Determine the (x, y) coordinate at the center of the cell enclosing the given text.  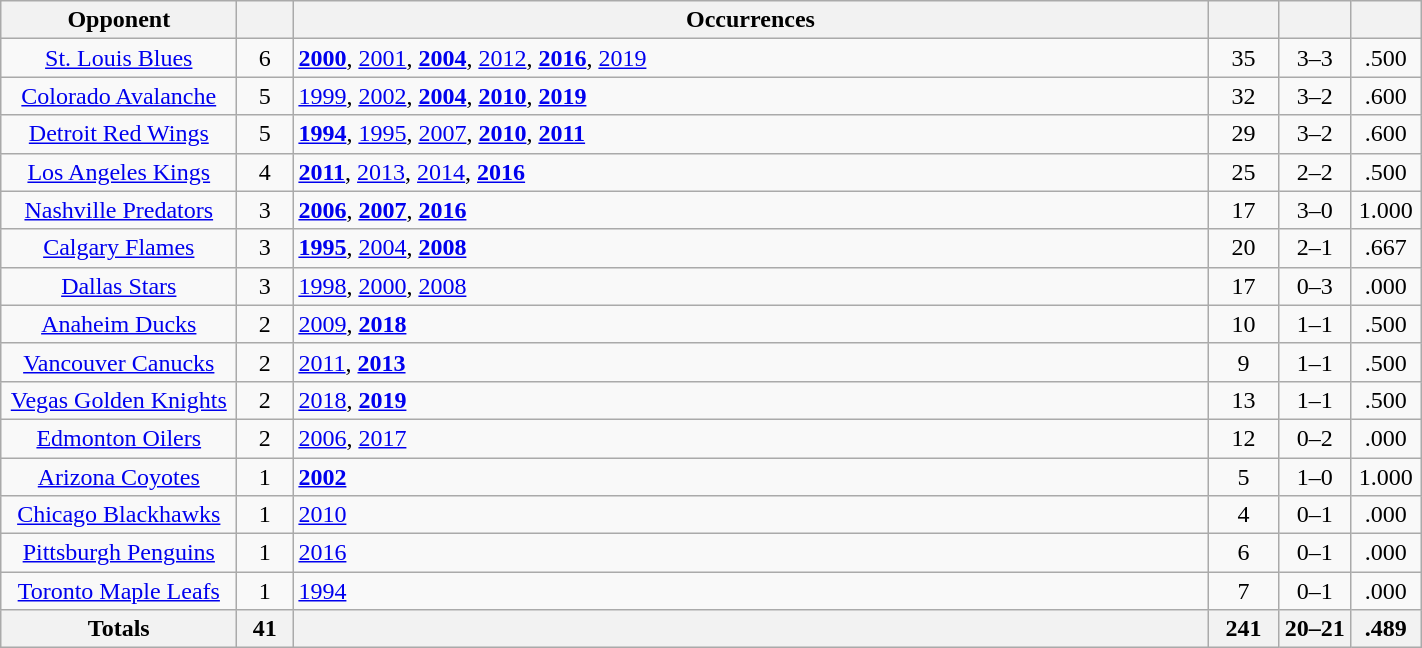
Anaheim Ducks (119, 324)
1994 (750, 591)
1995, 2004, 2008 (750, 248)
Arizona Coyotes (119, 477)
241 (1244, 629)
25 (1244, 172)
St. Louis Blues (119, 58)
3–3 (1314, 58)
2002 (750, 477)
41 (265, 629)
1994, 1995, 2007, 2010, 2011 (750, 134)
9 (1244, 362)
Los Angeles Kings (119, 172)
Colorado Avalanche (119, 96)
Calgary Flames (119, 248)
13 (1244, 400)
2006, 2007, 2016 (750, 210)
Toronto Maple Leafs (119, 591)
2000, 2001, 2004, 2012, 2016, 2019 (750, 58)
1999, 2002, 2004, 2010, 2019 (750, 96)
2010 (750, 515)
29 (1244, 134)
0–3 (1314, 286)
Vancouver Canucks (119, 362)
20–21 (1314, 629)
Nashville Predators (119, 210)
3–0 (1314, 210)
.667 (1386, 248)
2011, 2013 (750, 362)
2006, 2017 (750, 438)
2018, 2019 (750, 400)
20 (1244, 248)
Opponent (119, 20)
Vegas Golden Knights (119, 400)
2009, 2018 (750, 324)
35 (1244, 58)
Totals (119, 629)
2011, 2013, 2014, 2016 (750, 172)
Detroit Red Wings (119, 134)
2–1 (1314, 248)
.489 (1386, 629)
Edmonton Oilers (119, 438)
2–2 (1314, 172)
0–2 (1314, 438)
10 (1244, 324)
7 (1244, 591)
Chicago Blackhawks (119, 515)
2016 (750, 553)
Occurrences (750, 20)
32 (1244, 96)
12 (1244, 438)
1998, 2000, 2008 (750, 286)
Pittsburgh Penguins (119, 553)
1–0 (1314, 477)
Dallas Stars (119, 286)
